Extract the [x, y] coordinate from the center of the cell holding the provided text.  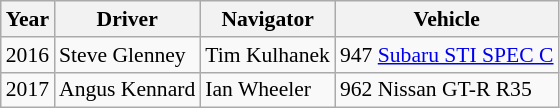
947 Subaru STI SPEC C [447, 55]
962 Nissan GT-R R35 [447, 90]
Navigator [268, 19]
Year [28, 19]
Ian Wheeler [268, 90]
2017 [28, 90]
Tim Kulhanek [268, 55]
Vehicle [447, 19]
2016 [28, 55]
Angus Kennard [127, 90]
Driver [127, 19]
Steve Glenney [127, 55]
